Extract the (x, y) coordinate from the center of the cell holding the provided text.  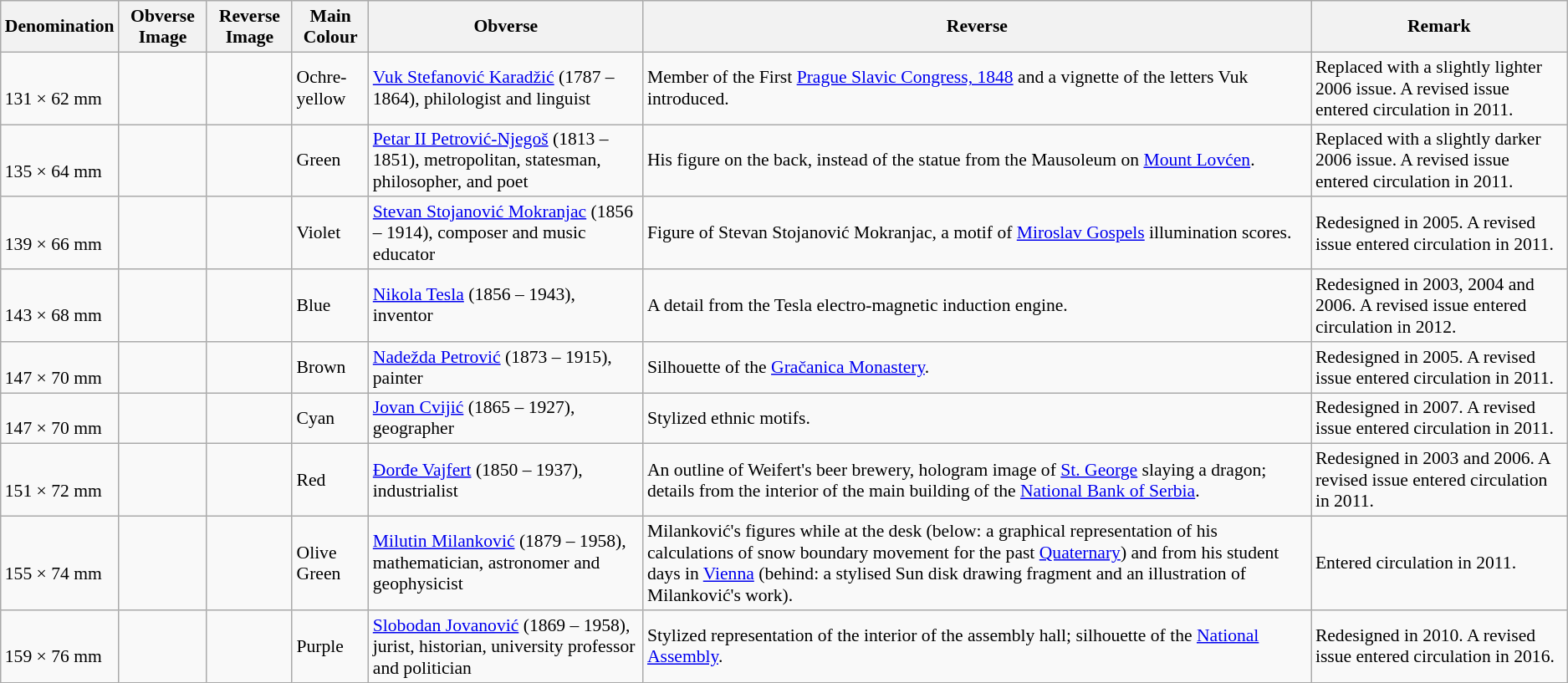
Stylized representation of the interior of the assembly hall; silhouette of the National Assembly. (977, 647)
Denomination (60, 27)
Figure of Stevan Stojanović Mokranjac, a motif of Miroslav Gospels illumination scores. (977, 234)
Redesigned in 2007. A revised issue entered circulation in 2011. (1439, 418)
143 × 68 mm (60, 306)
Petar II Petrović-Njegoš (1813 – 1851), metropolitan, statesman, philosopher, and poet (506, 161)
Remark (1439, 27)
159 × 76 mm (60, 647)
135 × 64 mm (60, 161)
A detail from the Tesla electro-magnetic induction engine. (977, 306)
Vuk Stefanović Karadžić (1787 – 1864), philologist and linguist (506, 89)
Violet (329, 234)
Replaced with a slightly darker 2006 issue. A revised issue entered circulation in 2011. (1439, 161)
Brown (329, 368)
His figure on the back, instead of the statue from the Mausoleum on Mount Lovćen. (977, 161)
Redesigned in 2003 and 2006. A revised issue entered circulation in 2011. (1439, 480)
Redesigned in 2010. A revised issue entered circulation in 2016. (1439, 647)
Blue (329, 306)
Ochre-yellow (329, 89)
Redesigned in 2003, 2004 and 2006. A revised issue entered circulation in 2012. (1439, 306)
Đorđe Vajfert (1850 – 1937), industrialist (506, 480)
Milutin Milanković (1879 – 1958), mathematician, astronomer and geophysicist (506, 563)
Cyan (329, 418)
Stylized ethnic motifs. (977, 418)
151 × 72 mm (60, 480)
Obverse Image (163, 27)
Slobodan Jovanović (1869 – 1958), jurist, historian, university professor and politician (506, 647)
Replaced with a slightly lighter 2006 issue. A revised issue entered circulation in 2011. (1439, 89)
Stevan Stojanović Mokranjac (1856 – 1914), composer and music educator (506, 234)
139 × 66 mm (60, 234)
Reverse (977, 27)
Olive Green (329, 563)
Obverse (506, 27)
Silhouette of the Gračanica Monastery. (977, 368)
Main Colour (329, 27)
Member of the First Prague Slavic Congress, 1848 and a vignette of the letters Vuk introduced. (977, 89)
155 × 74 mm (60, 563)
Nadežda Petrović (1873 – 1915), painter (506, 368)
131 × 62 mm (60, 89)
Nikola Tesla (1856 – 1943), inventor (506, 306)
Green (329, 161)
Reverse Image (249, 27)
Red (329, 480)
Jovan Cvijić (1865 – 1927), geographer (506, 418)
Purple (329, 647)
Entered circulation in 2011. (1439, 563)
